Locate the cell with the specified text and output its [X, Y] center coordinate. 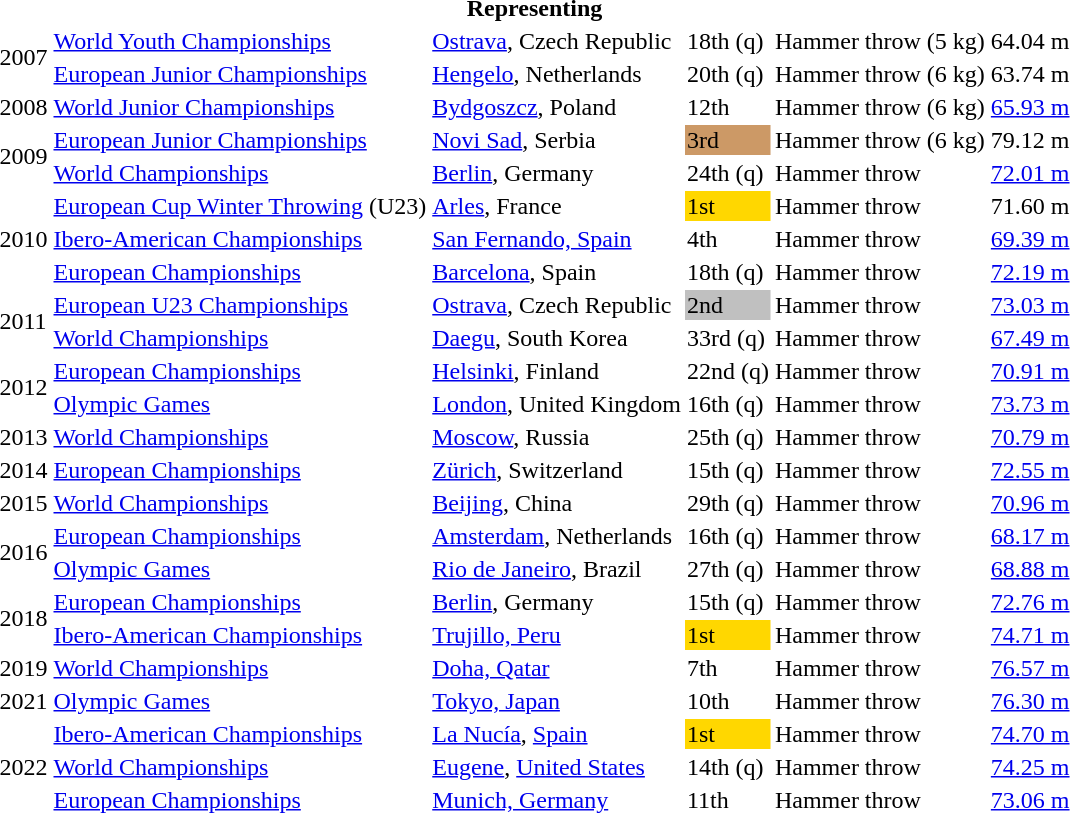
27th (q) [728, 569]
20th (q) [728, 74]
La Nucía, Spain [557, 734]
Eugene, United States [557, 767]
Beijing, China [557, 503]
24th (q) [728, 173]
Barcelona, Spain [557, 272]
World Junior Championships [240, 107]
25th (q) [728, 437]
Hengelo, Netherlands [557, 74]
Hammer throw (5 kg) [880, 41]
Trujillo, Peru [557, 635]
Doha, Qatar [557, 668]
Zürich, Switzerland [557, 470]
2nd [728, 305]
Amsterdam, Netherlands [557, 536]
4th [728, 239]
7th [728, 668]
Novi Sad, Serbia [557, 140]
Helsinki, Finland [557, 371]
European U23 Championships [240, 305]
Tokyo, Japan [557, 701]
3rd [728, 140]
33rd (q) [728, 338]
World Youth Championships [240, 41]
Moscow, Russia [557, 437]
22nd (q) [728, 371]
Bydgoszcz, Poland [557, 107]
14th (q) [728, 767]
29th (q) [728, 503]
London, United Kingdom [557, 404]
10th [728, 701]
Daegu, South Korea [557, 338]
European Cup Winter Throwing (U23) [240, 206]
Rio de Janeiro, Brazil [557, 569]
Arles, France [557, 206]
San Fernando, Spain [557, 239]
12th [728, 107]
